Identify which cell holds the provided text, then report its (x, y) central coordinate. 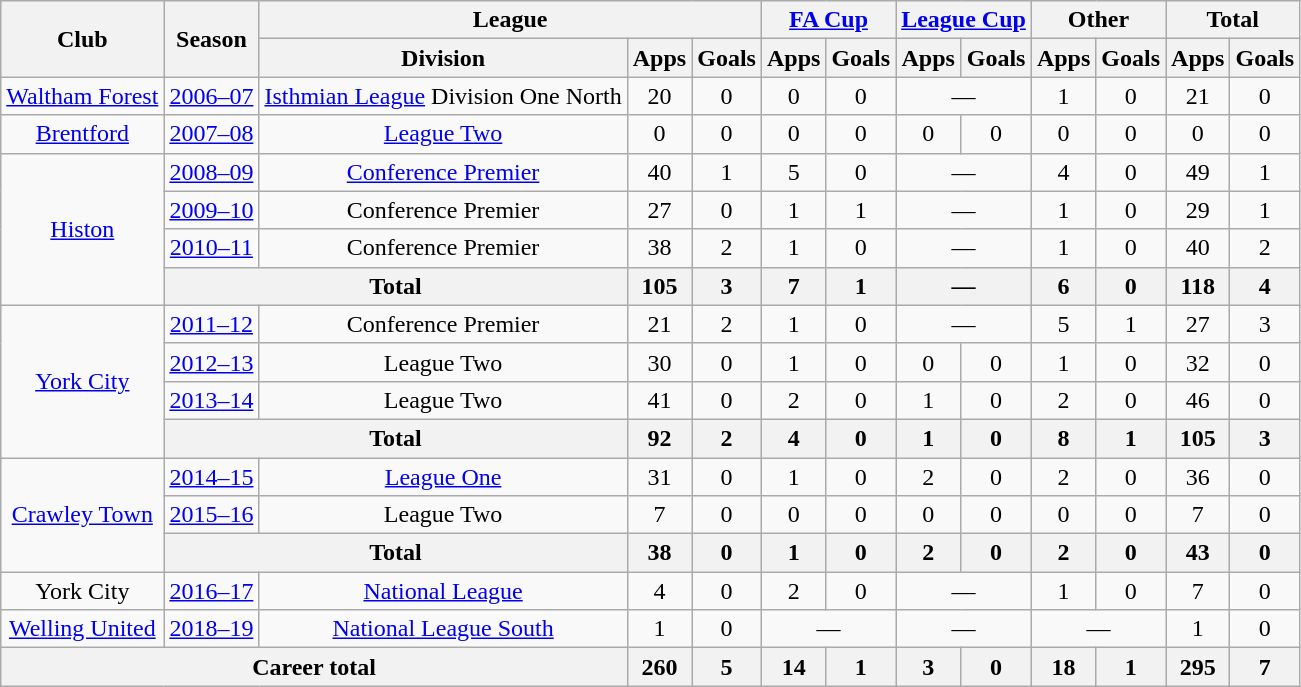
2011–12 (212, 324)
6 (1063, 286)
20 (659, 96)
46 (1198, 400)
National League (443, 591)
Histon (82, 229)
League One (443, 477)
National League South (443, 629)
92 (659, 438)
Welling United (82, 629)
Brentford (82, 134)
Crawley Town (82, 515)
2013–14 (212, 400)
118 (1198, 286)
Club (82, 39)
49 (1198, 172)
43 (1198, 553)
295 (1198, 667)
30 (659, 362)
2018–19 (212, 629)
Waltham Forest (82, 96)
2007–08 (212, 134)
2012–13 (212, 362)
Career total (314, 667)
2006–07 (212, 96)
31 (659, 477)
2010–11 (212, 248)
8 (1063, 438)
2014–15 (212, 477)
14 (793, 667)
260 (659, 667)
Other (1098, 20)
18 (1063, 667)
Division (443, 58)
2016–17 (212, 591)
2015–16 (212, 515)
2008–09 (212, 172)
Isthmian League Division One North (443, 96)
41 (659, 400)
32 (1198, 362)
36 (1198, 477)
League Cup (964, 20)
League (510, 20)
29 (1198, 210)
Season (212, 39)
2009–10 (212, 210)
FA Cup (828, 20)
